Extract the [X, Y] coordinate from the center of the cell holding the provided text.  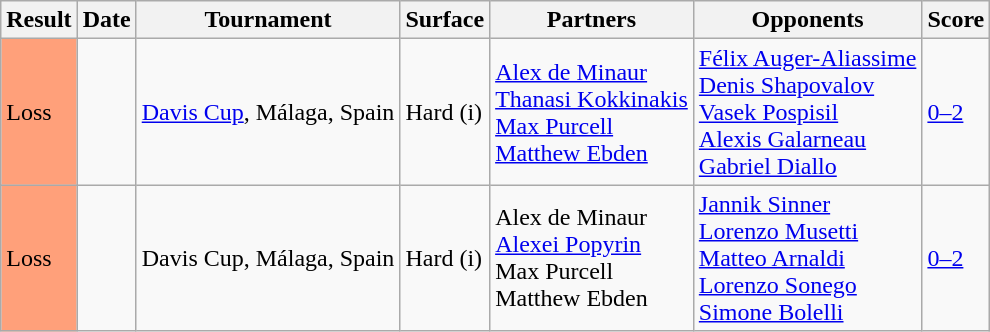
Surface [445, 20]
Alex de Minaur Alexei Popyrin Max Purcell Matthew Ebden [592, 258]
Partners [592, 20]
Date [106, 20]
Félix Auger-Aliassime Denis Shapovalov Vasek Pospisil Alexis Galarneau Gabriel Diallo [808, 112]
Score [956, 20]
Result [39, 20]
Tournament [268, 20]
Jannik Sinner Lorenzo Musetti Matteo Arnaldi Lorenzo Sonego Simone Bolelli [808, 258]
Opponents [808, 20]
Alex de Minaur Thanasi Kokkinakis Max Purcell Matthew Ebden [592, 112]
